Extract the (X, Y) coordinate from the center of the cell holding the provided text.  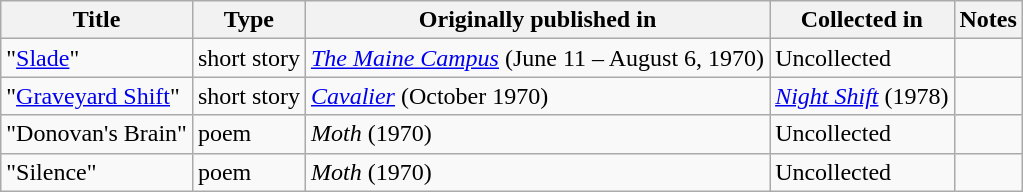
"Graveyard Shift" (97, 96)
"Donovan's Brain" (97, 134)
Collected in (862, 20)
Notes (988, 20)
Type (248, 20)
"Slade" (97, 58)
Title (97, 20)
Cavalier (October 1970) (537, 96)
The Maine Campus (June 11 – August 6, 1970) (537, 58)
Originally published in (537, 20)
Night Shift (1978) (862, 96)
"Silence" (97, 172)
